Scan for the cell matching the given text and deliver its [x, y] coordinate at center. 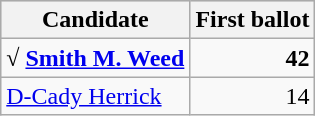
14 [252, 96]
√ Smith M. Weed [96, 58]
First ballot [252, 20]
D-Cady Herrick [96, 96]
Candidate [96, 20]
42 [252, 58]
